Output the [X, Y] coordinate of the center of the cell containing the given text.  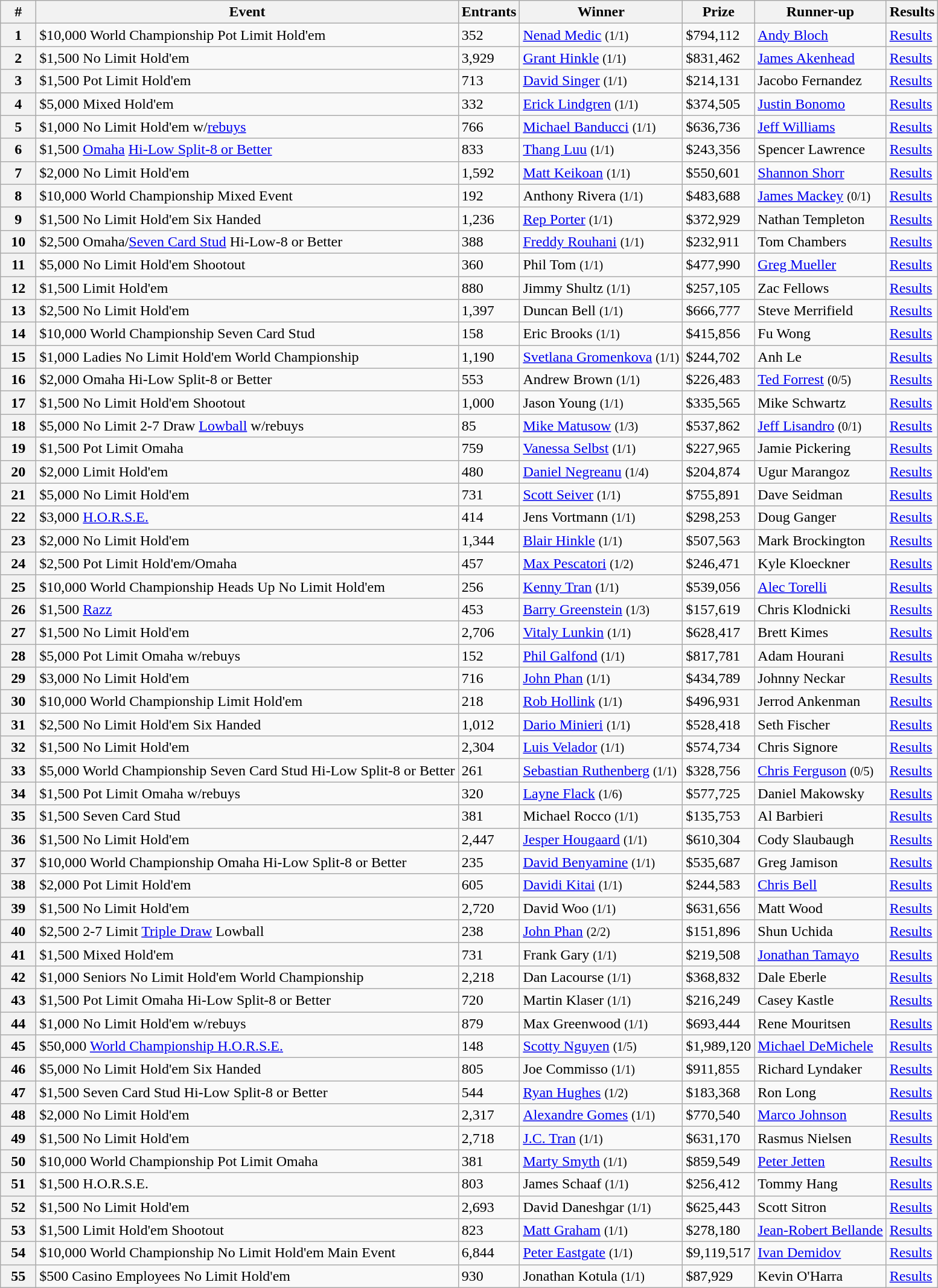
32 [18, 748]
$298,253 [718, 517]
$10,000 World Championship Heads Up No Limit Hold'em [247, 586]
2,304 [489, 748]
3 [18, 81]
Phil Tom (1/1) [601, 264]
553 [489, 380]
Kevin O'Harra [820, 1276]
$631,170 [718, 1138]
$1,500 Pot Limit Hold'em [247, 81]
Fu Wong [820, 334]
$911,855 [718, 1069]
Zac Fellows [820, 288]
$831,462 [718, 58]
544 [489, 1092]
48 [18, 1115]
$5,000 No Limit Hold'em Six Handed [247, 1069]
480 [489, 472]
Max Pescatori (1/2) [601, 563]
Jimmy Shultz (1/1) [601, 288]
$10,000 World Championship Omaha Hi-Low Split-8 or Better [247, 862]
19 [18, 449]
$5,000 No Limit Hold'em Shootout [247, 264]
Matt Wood [820, 908]
805 [489, 1069]
261 [489, 771]
332 [489, 104]
$2,500 No Limit Hold'em Six Handed [247, 725]
Rasmus Nielsen [820, 1138]
Blair Hinkle (1/1) [601, 540]
Jerrod Ankenman [820, 702]
53 [18, 1230]
158 [489, 334]
$244,702 [718, 357]
2,218 [489, 977]
$610,304 [718, 839]
$628,417 [718, 632]
$794,112 [718, 35]
39 [18, 908]
Chris Klodnicki [820, 609]
Daniel Negreanu (1/4) [601, 472]
Doug Ganger [820, 517]
Marty Smyth (1/1) [601, 1161]
$817,781 [718, 655]
$10,000 World Championship Limit Hold'em [247, 702]
$214,131 [718, 81]
26 [18, 609]
$577,725 [718, 793]
Tom Chambers [820, 242]
$2,500 2-7 Limit Triple Draw Lowball [247, 931]
Tommy Hang [820, 1184]
40 [18, 931]
$232,911 [718, 242]
$3,000 H.O.R.S.E. [247, 517]
33 [18, 771]
Rep Porter (1/1) [601, 219]
Erick Lindgren (1/1) [601, 104]
Ryan Hughes (1/2) [601, 1092]
54 [18, 1253]
7 [18, 173]
457 [489, 563]
$87,929 [718, 1276]
Alexandre Gomes (1/1) [601, 1115]
$483,688 [718, 196]
34 [18, 793]
Shannon Shorr [820, 173]
47 [18, 1092]
930 [489, 1276]
35 [18, 816]
320 [489, 793]
36 [18, 839]
Nenad Medic (1/1) [601, 35]
Jesper Hougaard (1/1) [601, 839]
21 [18, 495]
352 [489, 35]
$328,756 [718, 771]
256 [489, 586]
Andy Bloch [820, 35]
Winner [601, 12]
13 [18, 311]
$535,687 [718, 862]
Peter Jetten [820, 1161]
12 [18, 288]
85 [489, 426]
52 [18, 1207]
$507,563 [718, 540]
Entrants [489, 12]
$1,500 No Limit Hold'em Shootout [247, 403]
Jamie Pickering [820, 449]
Martin Klaser (1/1) [601, 1000]
Scotty Nguyen (1/5) [601, 1046]
238 [489, 931]
Steve Merrifield [820, 311]
759 [489, 449]
Greg Mueller [820, 264]
Richard Lyndaker [820, 1069]
Dave Seidman [820, 495]
38 [18, 885]
$5,000 No Limit 2-7 Draw Lowball w/rebuys [247, 426]
Thang Luu (1/1) [601, 150]
51 [18, 1184]
6,844 [489, 1253]
2,693 [489, 1207]
$10,000 World Championship Pot Limit Hold'em [247, 35]
Ivan Demidov [820, 1253]
1,190 [489, 357]
Duncan Bell (1/1) [601, 311]
$2,500 No Limit Hold'em [247, 311]
$1,500 Pot Limit Omaha [247, 449]
$246,471 [718, 563]
David Daneshgar (1/1) [601, 1207]
Anthony Rivera (1/1) [601, 196]
James Mackey (0/1) [820, 196]
$335,565 [718, 403]
Kyle Kloeckner [820, 563]
$434,789 [718, 679]
$50,000 World Championship H.O.R.S.E. [247, 1046]
Andrew Brown (1/1) [601, 380]
Frank Gary (1/1) [601, 954]
$666,777 [718, 311]
$5,000 World Championship Seven Card Stud Hi-Low Split-8 or Better [247, 771]
Matt Keikoan (1/1) [601, 173]
James Schaaf (1/1) [601, 1184]
2 [18, 58]
$1,989,120 [718, 1046]
833 [489, 150]
$3,000 No Limit Hold'em [247, 679]
Michael Banducci (1/1) [601, 127]
Jeff Williams [820, 127]
$10,000 World Championship No Limit Hold'em Main Event [247, 1253]
1 [18, 35]
$477,990 [718, 264]
$1,500 Pot Limit Omaha w/rebuys [247, 793]
Jason Young (1/1) [601, 403]
10 [18, 242]
$1,500 No Limit Hold'em Six Handed [247, 219]
9 [18, 219]
20 [18, 472]
11 [18, 264]
1,000 [489, 403]
Cody Slaubaugh [820, 839]
5 [18, 127]
Jacobo Fernandez [820, 81]
$219,508 [718, 954]
$368,832 [718, 977]
29 [18, 679]
716 [489, 679]
Ted Forrest (0/5) [820, 380]
Scott Sitron [820, 1207]
$374,505 [718, 104]
Svetlana Gromenkova (1/1) [601, 357]
Mike Matusow (1/3) [601, 426]
$204,874 [718, 472]
$9,119,517 [718, 1253]
2,718 [489, 1138]
2,706 [489, 632]
2,720 [489, 908]
Mark Brockington [820, 540]
$528,418 [718, 725]
$636,736 [718, 127]
John Phan (2/2) [601, 931]
$859,549 [718, 1161]
4 [18, 104]
388 [489, 242]
Rene Mouritsen [820, 1024]
Rob Hollink (1/1) [601, 702]
$1,500 H.O.R.S.E. [247, 1184]
$278,180 [718, 1230]
$496,931 [718, 702]
$2,500 Pot Limit Hold'em/Omaha [247, 563]
Runner-up [820, 12]
Shun Uchida [820, 931]
$2,000 Pot Limit Hold'em [247, 885]
Eric Brooks (1/1) [601, 334]
17 [18, 403]
$10,000 World Championship Pot Limit Omaha [247, 1161]
Dario Minieri (1/1) [601, 725]
$1,500 Limit Hold'em Shootout [247, 1230]
Grant Hinkle (1/1) [601, 58]
$1,500 Seven Card Stud Hi-Low Split-8 or Better [247, 1092]
1,592 [489, 173]
37 [18, 862]
$1,500 Mixed Hold'em [247, 954]
$539,056 [718, 586]
30 [18, 702]
18 [18, 426]
879 [489, 1024]
1,236 [489, 219]
42 [18, 977]
Casey Kastle [820, 1000]
360 [489, 264]
Peter Eastgate (1/1) [601, 1253]
$5,000 Pot Limit Omaha w/rebuys [247, 655]
$1,500 Razz [247, 609]
Johnny Neckar [820, 679]
$135,753 [718, 816]
$625,443 [718, 1207]
Al Barbieri [820, 816]
David Woo (1/1) [601, 908]
Layne Flack (1/6) [601, 793]
Spencer Lawrence [820, 150]
$537,862 [718, 426]
45 [18, 1046]
Dale Eberle [820, 977]
$1,000 Seniors No Limit Hold'em World Championship [247, 977]
Jeff Lisandro (0/1) [820, 426]
$550,601 [718, 173]
3,929 [489, 58]
Daniel Makowsky [820, 793]
Seth Fischer [820, 725]
Greg Jamison [820, 862]
235 [489, 862]
$257,105 [718, 288]
Scott Seiver (1/1) [601, 495]
$2,500 Omaha/Seven Card Stud Hi-Low-8 or Better [247, 242]
Chris Ferguson (0/5) [820, 771]
Prize [718, 12]
$1,500 Omaha Hi-Low Split-8 or Better [247, 150]
Event [247, 12]
Matt Graham (1/1) [601, 1230]
$631,656 [718, 908]
Luis Velador (1/1) [601, 748]
$10,000 World Championship Seven Card Stud [247, 334]
$693,444 [718, 1024]
192 [489, 196]
J.C. Tran (1/1) [601, 1138]
1,012 [489, 725]
$415,856 [718, 334]
Chris Bell [820, 885]
218 [489, 702]
Jonathan Kotula (1/1) [601, 1276]
46 [18, 1069]
Max Greenwood (1/1) [601, 1024]
Michael DeMichele [820, 1046]
$10,000 World Championship Mixed Event [247, 196]
James Akenhead [820, 58]
713 [489, 81]
Ron Long [820, 1092]
Dan Lacourse (1/1) [601, 977]
Chris Signore [820, 748]
Nathan Templeton [820, 219]
$157,619 [718, 609]
$1,500 Limit Hold'em [247, 288]
6 [18, 150]
Vanessa Selbst (1/1) [601, 449]
Vitaly Lunkin (1/1) [601, 632]
23 [18, 540]
David Singer (1/1) [601, 81]
Brett Kimes [820, 632]
55 [18, 1276]
$244,583 [718, 885]
$1,000 Ladies No Limit Hold'em World Championship [247, 357]
Jean-Robert Bellande [820, 1230]
Phil Galfond (1/1) [601, 655]
15 [18, 357]
Marco Johnson [820, 1115]
14 [18, 334]
$1,500 Pot Limit Omaha Hi-Low Split-8 or Better [247, 1000]
24 [18, 563]
605 [489, 885]
803 [489, 1184]
44 [18, 1024]
Jonathan Tamayo [820, 954]
Freddy Rouhani (1/1) [601, 242]
1,344 [489, 540]
Justin Bonomo [820, 104]
$2,000 Limit Hold'em [247, 472]
$755,891 [718, 495]
$226,483 [718, 380]
148 [489, 1046]
John Phan (1/1) [601, 679]
$227,965 [718, 449]
50 [18, 1161]
Davidi Kitai (1/1) [601, 885]
$2,000 Omaha Hi-Low Split-8 or Better [247, 380]
Ugur Marangoz [820, 472]
$1,500 Seven Card Stud [247, 816]
Anh Le [820, 357]
152 [489, 655]
$770,540 [718, 1115]
Michael Rocco (1/1) [601, 816]
8 [18, 196]
28 [18, 655]
1,397 [489, 311]
27 [18, 632]
766 [489, 127]
22 [18, 517]
414 [489, 517]
823 [489, 1230]
Alec Torelli [820, 586]
$5,000 Mixed Hold'em [247, 104]
Sebastian Ruthenberg (1/1) [601, 771]
31 [18, 725]
Barry Greenstein (1/3) [601, 609]
Jens Vortmann (1/1) [601, 517]
# [18, 12]
43 [18, 1000]
$500 Casino Employees No Limit Hold'em [247, 1276]
2,317 [489, 1115]
$256,412 [718, 1184]
David Benyamine (1/1) [601, 862]
$151,896 [718, 931]
Mike Schwartz [820, 403]
49 [18, 1138]
453 [489, 609]
16 [18, 380]
$372,929 [718, 219]
$5,000 No Limit Hold'em [247, 495]
Adam Hourani [820, 655]
$183,368 [718, 1092]
2,447 [489, 839]
41 [18, 954]
880 [489, 288]
25 [18, 586]
$216,249 [718, 1000]
720 [489, 1000]
$574,734 [718, 748]
Kenny Tran (1/1) [601, 586]
$243,356 [718, 150]
Joe Commisso (1/1) [601, 1069]
